Extract the (X, Y) coordinate from the center of the cell holding the provided text.  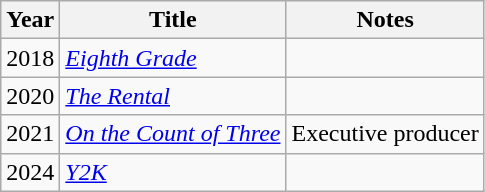
On the Count of Three (173, 134)
2024 (30, 172)
Notes (385, 20)
The Rental (173, 96)
Executive producer (385, 134)
2018 (30, 58)
2021 (30, 134)
Y2K (173, 172)
Year (30, 20)
Title (173, 20)
2020 (30, 96)
Eighth Grade (173, 58)
